Pinpoint the cell where the given text exists, returning its [X, Y] midpoint coordinate. 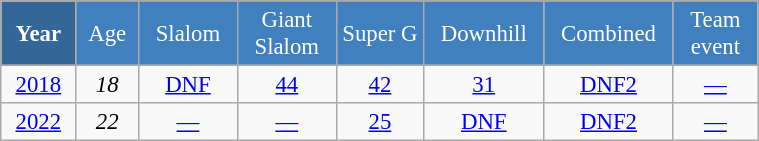
Year [38, 34]
Combined [608, 34]
18 [108, 85]
44 [286, 85]
2022 [38, 122]
Slalom [188, 34]
GiantSlalom [286, 34]
22 [108, 122]
Downhill [484, 34]
2018 [38, 85]
Super G [380, 34]
Age [108, 34]
Team event [716, 34]
42 [380, 85]
31 [484, 85]
25 [380, 122]
